Locate the cell with the specified text and output its [X, Y] center coordinate. 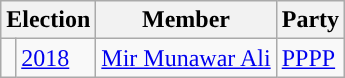
2018 [56, 58]
Election [48, 20]
Mir Munawar Ali [186, 58]
PPPP [310, 58]
Party [310, 20]
Member [186, 20]
